Pinpoint the cell where the given text exists, returning its [X, Y] midpoint coordinate. 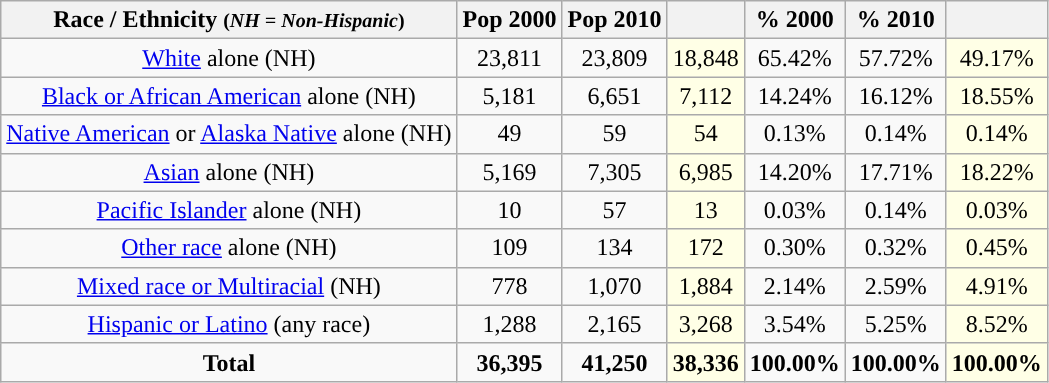
Race / Ethnicity (NH = Non-Hispanic) [229, 20]
23,809 [614, 58]
5,169 [510, 172]
14.24% [794, 96]
54 [706, 134]
13 [706, 210]
1,070 [614, 286]
778 [510, 286]
4.91% [996, 286]
3.54% [794, 324]
18,848 [706, 58]
Native American or Alaska Native alone (NH) [229, 134]
57.72% [896, 58]
6,651 [614, 96]
8.52% [996, 324]
0.13% [794, 134]
2.14% [794, 286]
1,884 [706, 286]
Hispanic or Latino (any race) [229, 324]
7,112 [706, 96]
Total [229, 362]
White alone (NH) [229, 58]
5,181 [510, 96]
18.55% [996, 96]
Pop 2000 [510, 20]
59 [614, 134]
7,305 [614, 172]
2.59% [896, 286]
5.25% [896, 324]
Black or African American alone (NH) [229, 96]
57 [614, 210]
Other race alone (NH) [229, 248]
18.22% [996, 172]
10 [510, 210]
65.42% [794, 58]
3,268 [706, 324]
16.12% [896, 96]
14.20% [794, 172]
0.32% [896, 248]
17.71% [896, 172]
172 [706, 248]
Pop 2010 [614, 20]
Pacific Islander alone (NH) [229, 210]
Mixed race or Multiracial (NH) [229, 286]
6,985 [706, 172]
49.17% [996, 58]
38,336 [706, 362]
134 [614, 248]
49 [510, 134]
41,250 [614, 362]
% 2000 [794, 20]
0.30% [794, 248]
109 [510, 248]
36,395 [510, 362]
% 2010 [896, 20]
1,288 [510, 324]
23,811 [510, 58]
0.45% [996, 248]
2,165 [614, 324]
Asian alone (NH) [229, 172]
